Detect which cell encompasses the target text, then output its (x, y) center coordinate. 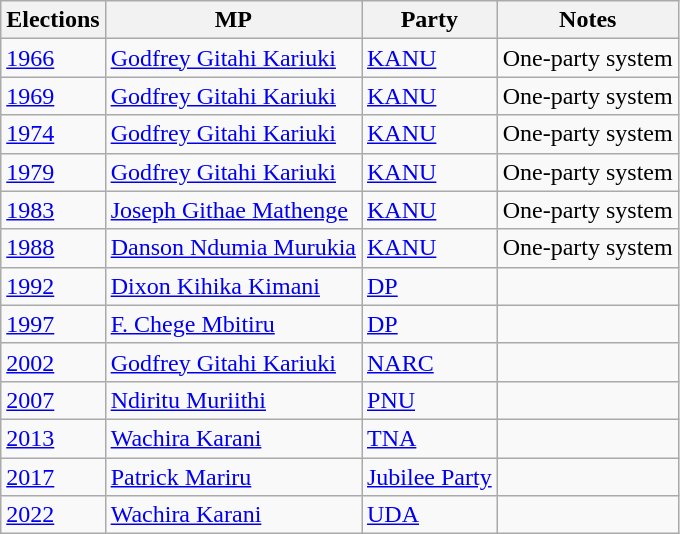
1992 (53, 286)
PNU (430, 400)
1983 (53, 210)
1988 (53, 248)
2013 (53, 438)
1979 (53, 172)
Patrick Mariru (233, 477)
Elections (53, 20)
1997 (53, 324)
TNA (430, 438)
2002 (53, 362)
1969 (53, 96)
Party (430, 20)
UDA (430, 515)
Jubilee Party (430, 477)
1974 (53, 134)
F. Chege Mbitiru (233, 324)
NARC (430, 362)
1966 (53, 58)
MP (233, 20)
2007 (53, 400)
Dixon Kihika Kimani (233, 286)
Ndiritu Muriithi (233, 400)
2017 (53, 477)
Notes (588, 20)
Joseph Githae Mathenge (233, 210)
Danson Ndumia Murukia (233, 248)
2022 (53, 515)
